From the cell containing the given text, extract its center point as (x, y) coordinate. 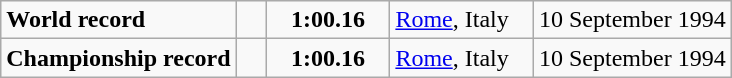
World record (118, 20)
Championship record (118, 58)
